Pinpoint the cell where the given text exists, returning its [x, y] midpoint coordinate. 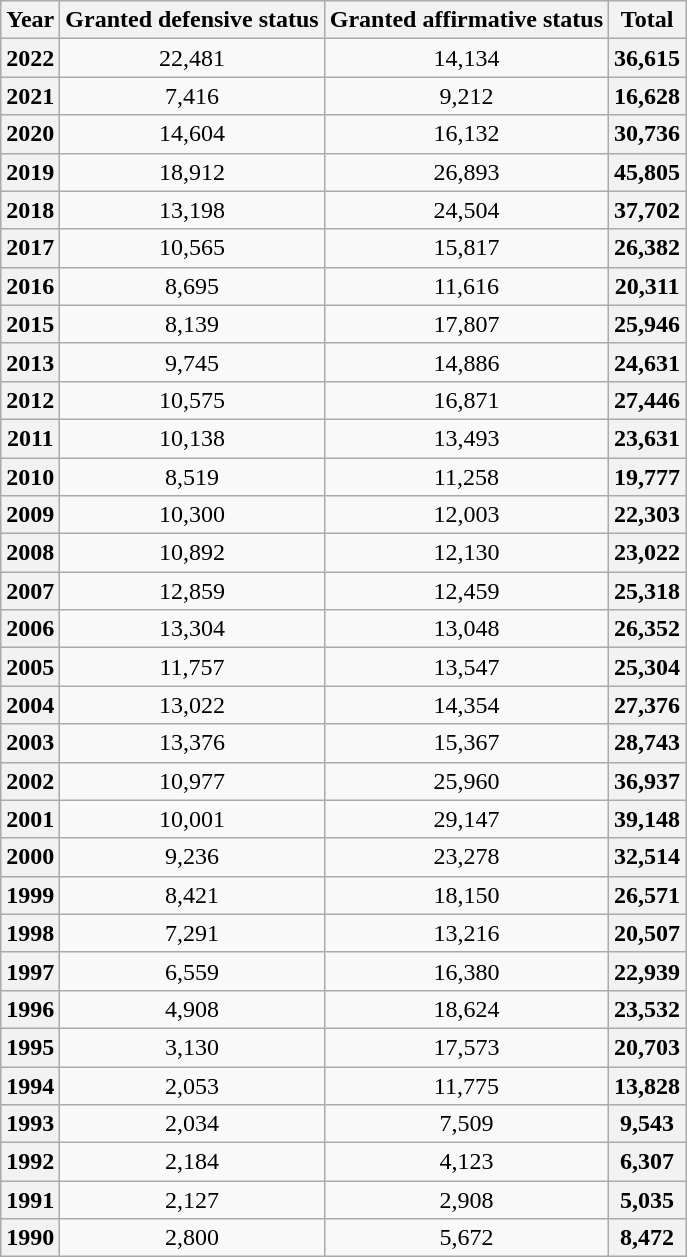
12,003 [466, 515]
1994 [30, 1085]
17,573 [466, 1047]
20,311 [648, 286]
2002 [30, 781]
23,631 [648, 438]
8,695 [192, 286]
13,376 [192, 743]
13,216 [466, 933]
14,604 [192, 134]
Granted affirmative status [466, 20]
27,446 [648, 400]
2013 [30, 362]
16,132 [466, 134]
7,509 [466, 1124]
2004 [30, 705]
9,212 [466, 96]
13,547 [466, 667]
26,571 [648, 895]
4,123 [466, 1162]
11,775 [466, 1085]
5,035 [648, 1200]
8,139 [192, 324]
7,291 [192, 933]
2019 [30, 172]
9,543 [648, 1124]
14,134 [466, 58]
13,198 [192, 210]
2005 [30, 667]
23,532 [648, 1009]
2003 [30, 743]
16,871 [466, 400]
25,304 [648, 667]
2001 [30, 819]
13,048 [466, 629]
5,672 [466, 1238]
2022 [30, 58]
2006 [30, 629]
25,946 [648, 324]
2,034 [192, 1124]
23,022 [648, 553]
1995 [30, 1047]
2021 [30, 96]
15,817 [466, 248]
2,908 [466, 1200]
23,278 [466, 857]
24,631 [648, 362]
30,736 [648, 134]
13,828 [648, 1085]
18,150 [466, 895]
11,258 [466, 477]
Year [30, 20]
45,805 [648, 172]
19,777 [648, 477]
10,977 [192, 781]
2,053 [192, 1085]
13,022 [192, 705]
2012 [30, 400]
2007 [30, 591]
13,304 [192, 629]
12,859 [192, 591]
36,937 [648, 781]
26,382 [648, 248]
29,147 [466, 819]
1990 [30, 1238]
2020 [30, 134]
2017 [30, 248]
15,367 [466, 743]
1999 [30, 895]
24,504 [466, 210]
9,236 [192, 857]
22,481 [192, 58]
28,743 [648, 743]
18,912 [192, 172]
2008 [30, 553]
4,908 [192, 1009]
12,130 [466, 553]
11,757 [192, 667]
2,800 [192, 1238]
26,352 [648, 629]
6,559 [192, 971]
8,472 [648, 1238]
10,300 [192, 515]
18,624 [466, 1009]
2,127 [192, 1200]
11,616 [466, 286]
1997 [30, 971]
Total [648, 20]
2011 [30, 438]
27,376 [648, 705]
1992 [30, 1162]
20,507 [648, 933]
10,138 [192, 438]
2000 [30, 857]
10,565 [192, 248]
22,303 [648, 515]
25,318 [648, 591]
16,628 [648, 96]
16,380 [466, 971]
2018 [30, 210]
14,354 [466, 705]
8,519 [192, 477]
1996 [30, 1009]
1991 [30, 1200]
2016 [30, 286]
7,416 [192, 96]
10,892 [192, 553]
2,184 [192, 1162]
9,745 [192, 362]
10,001 [192, 819]
6,307 [648, 1162]
2009 [30, 515]
39,148 [648, 819]
36,615 [648, 58]
13,493 [466, 438]
1993 [30, 1124]
32,514 [648, 857]
8,421 [192, 895]
20,703 [648, 1047]
17,807 [466, 324]
12,459 [466, 591]
37,702 [648, 210]
14,886 [466, 362]
3,130 [192, 1047]
26,893 [466, 172]
Granted defensive status [192, 20]
2015 [30, 324]
10,575 [192, 400]
22,939 [648, 971]
25,960 [466, 781]
2010 [30, 477]
1998 [30, 933]
